Pinpoint the cell where the given text exists, returning its (x, y) midpoint coordinate. 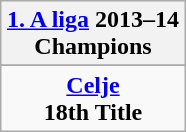
Celje18th Title (92, 98)
1. A liga 2013–14Champions (92, 34)
